Capture the cell that displays the provided text and extract its [X, Y] central coordinate. 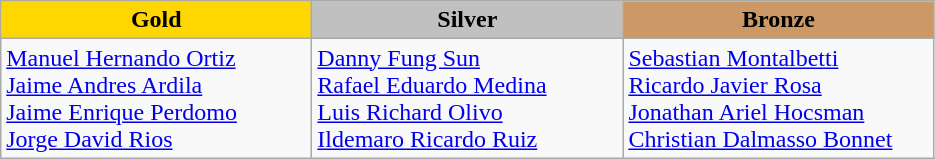
Danny Fung SunRafael Eduardo MedinaLuis Richard OlivoIldemaro Ricardo Ruiz [468, 98]
Bronze [778, 20]
Sebastian MontalbettiRicardo Javier RosaJonathan Ariel HocsmanChristian Dalmasso Bonnet [778, 98]
Gold [156, 20]
Manuel Hernando OrtizJaime Andres ArdilaJaime Enrique PerdomoJorge David Rios [156, 98]
Silver [468, 20]
